Capture the cell that displays the provided text and extract its [X, Y] central coordinate. 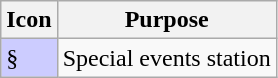
Purpose [166, 20]
Icon [29, 20]
§ [29, 58]
Special events station [166, 58]
